Return the (X, Y) coordinate for the center point of the cell that contains the specified text.  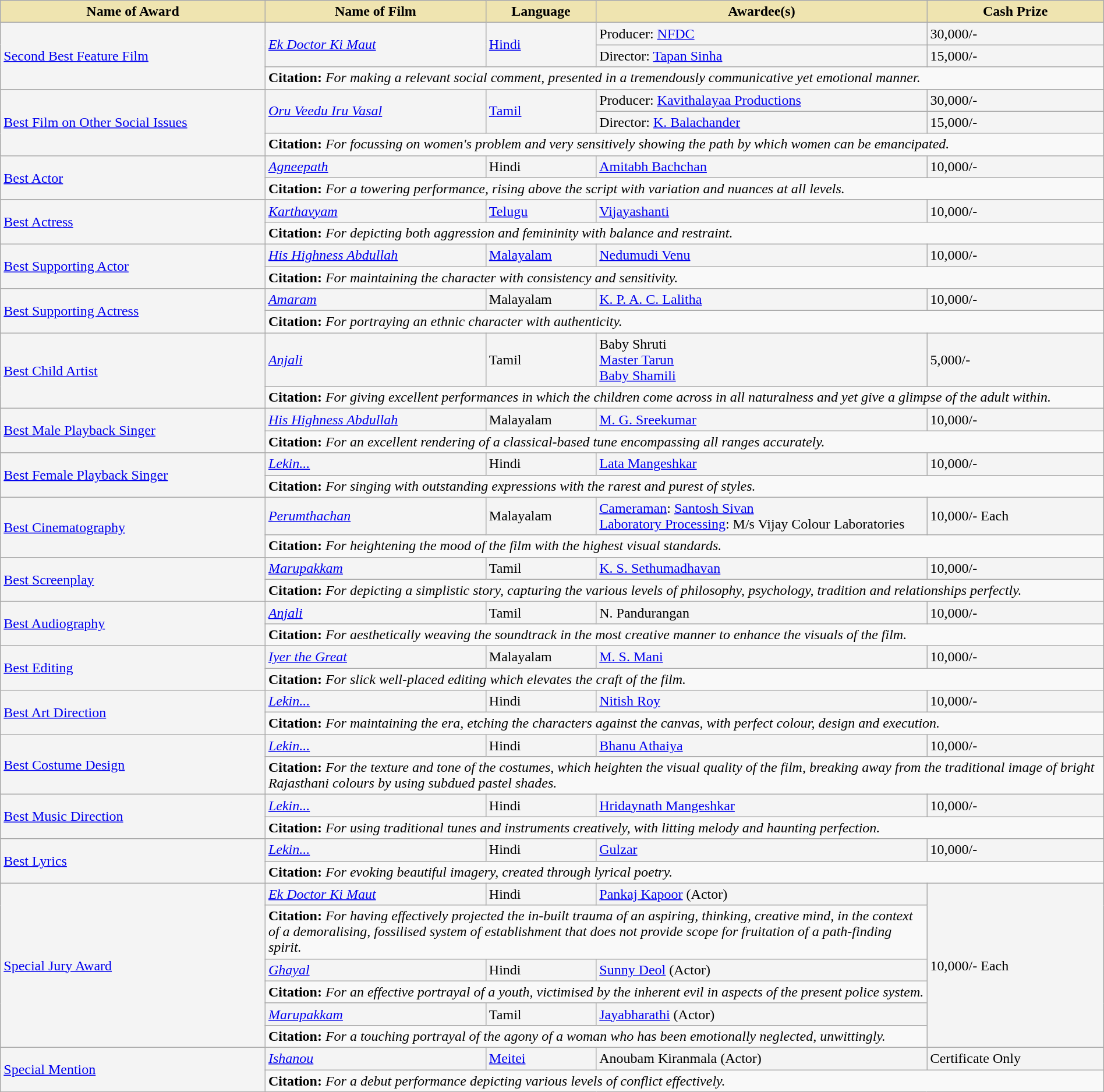
Sunny Deol (Actor) (762, 970)
Best Film on Other Social Issues (133, 122)
Best Audiography (133, 623)
Jayabharathi (Actor) (762, 1014)
Citation: For evoking beautiful imagery, created through lyrical poetry. (684, 872)
Ghayal (375, 970)
Citation: For heightening the mood of the film with the highest visual standards. (684, 546)
Citation: For depicting a simplistic story, capturing the various levels of philosophy, psychology, tradition and relationships perfectly. (684, 590)
Citation: For an effective portrayal of a youth, victimised by the inherent evil in aspects of the present police system. (596, 992)
Best Actress (133, 222)
Best Child Artist (133, 371)
Cash Prize (1015, 12)
Certificate Only (1015, 1058)
Baby ShrutiMaster TarunBaby Shamili (762, 360)
Best Art Direction (133, 712)
Citation: For giving excellent performances in which the children come across in all naturalness and yet give a glimpse of the adult within. (684, 398)
Director: K. Balachander (762, 122)
Citation: For focussing on women's problem and very sensitively showing the path by which women can be emancipated. (684, 144)
Citation: For an excellent rendering of a classical-based tune encompassing all ranges accurately. (684, 442)
Citation: For a touching portrayal of the agony of a woman who has been emotionally neglected, unwittingly. (596, 1036)
Best Female Playback Singer (133, 475)
Hridaynath Mangeshkar (762, 806)
K. S. Sethumadhavan (762, 568)
Meitei (540, 1058)
Best Lyrics (133, 861)
Citation: For maintaining the era, etching the characters against the canvas, with perfect colour, design and execution. (684, 724)
Amitabh Bachchan (762, 166)
Anoubam Kiranmala (Actor) (762, 1058)
Lata Mangeshkar (762, 464)
N. Pandurangan (762, 612)
M. S. Mani (762, 657)
Telugu (540, 211)
Second Best Feature Film (133, 56)
Cameraman: Santosh SivanLaboratory Processing: M/s Vijay Colour Laboratories (762, 516)
Citation: For using traditional tunes and instruments creatively, with litting melody and haunting perfection. (684, 828)
Gulzar (762, 850)
Citation: For making a relevant social comment, presented in a tremendously communicative yet emotional manner. (684, 78)
Nitish Roy (762, 701)
Oru Veedu Iru Vasal (375, 111)
M. G. Sreekumar (762, 420)
Best Cinematography (133, 527)
Best Supporting Actress (133, 311)
Amaram (375, 300)
Name of Award (133, 12)
Producer: Kavithalayaa Productions (762, 100)
Special Mention (133, 1069)
Pankaj Kapoor (Actor) (762, 894)
Best Editing (133, 668)
Citation: For singing with outstanding expressions with the rarest and purest of styles. (684, 486)
Special Jury Award (133, 965)
Director: Tapan Sinha (762, 56)
Citation: For depicting both aggression and femininity with balance and restraint. (684, 233)
Citation: For portraying an ethnic character with authenticity. (684, 322)
Bhanu Athaiya (762, 746)
Citation: For a debut performance depicting various levels of conflict effectively. (684, 1081)
Best Male Playback Singer (133, 431)
Iyer the Great (375, 657)
K. P. A. C. Lalitha (762, 300)
Vijayashanti (762, 211)
Best Supporting Actor (133, 266)
5,000/- (1015, 360)
Best Music Direction (133, 817)
Citation: For slick well-placed editing which elevates the craft of the film. (684, 679)
Citation: For maintaining the character with consistency and sensitivity. (684, 278)
Best Actor (133, 178)
Language (540, 12)
Producer: NFDC (762, 34)
Best Screenplay (133, 579)
Perumthachan (375, 516)
Citation: For a towering performance, rising above the script with variation and nuances at all levels. (684, 189)
Best Costume Design (133, 765)
Awardee(s) (762, 12)
Name of Film (375, 12)
Agneepath (375, 166)
Nedumudi Venu (762, 255)
Ishanou (375, 1058)
Karthavyam (375, 211)
Citation: For aesthetically weaving the soundtrack in the most creative manner to enhance the visuals of the film. (684, 634)
